From the cell containing the given text, extract its center point as [X, Y] coordinate. 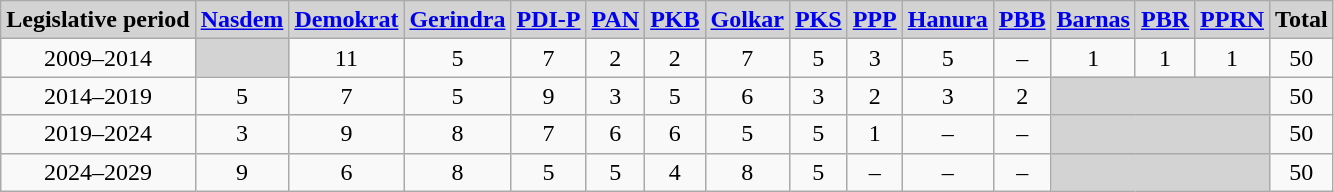
PKB [675, 20]
PPRN [1232, 20]
PBB [1022, 20]
PKS [818, 20]
4 [675, 172]
2014–2019 [98, 96]
Gerindra [458, 20]
Golkar [747, 20]
Total [1302, 20]
PPP [874, 20]
2019–2024 [98, 134]
Nasdem [242, 20]
11 [346, 58]
Demokrat [346, 20]
Barnas [1093, 20]
2009–2014 [98, 58]
Legislative period [98, 20]
PAN [616, 20]
Hanura [948, 20]
PDI-P [548, 20]
2024–2029 [98, 172]
PBR [1164, 20]
